Return the (X, Y) coordinate for the center point of the cell that contains the specified text.  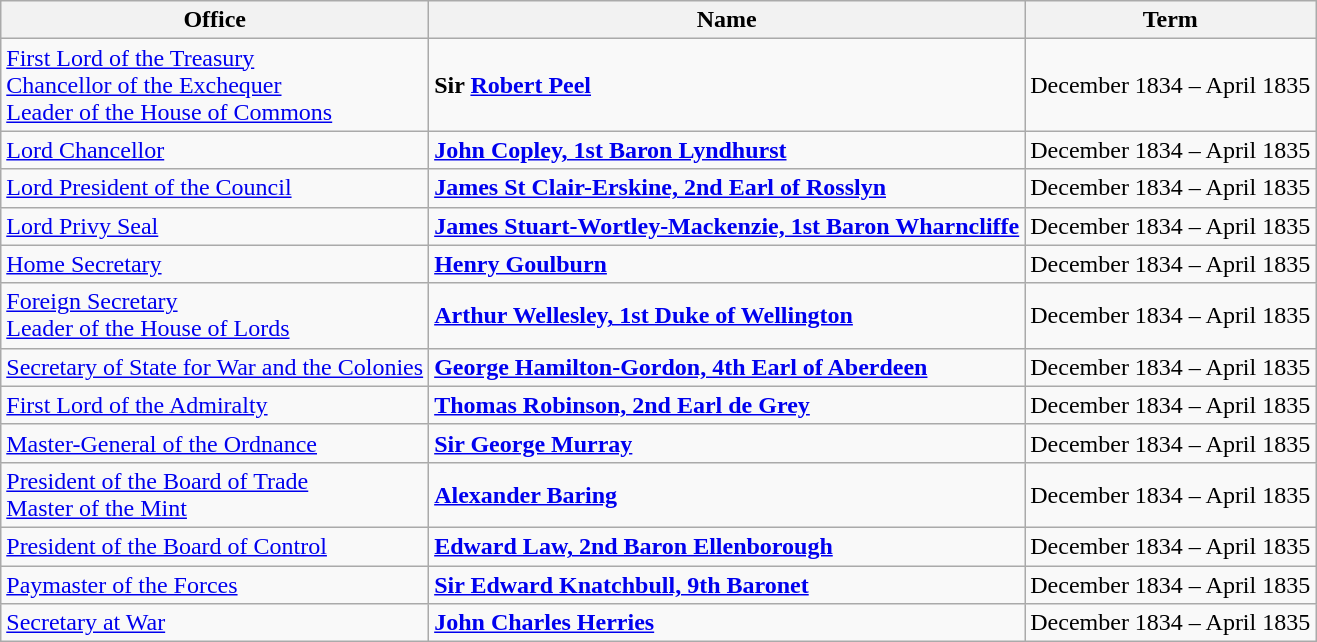
Sir Edward Knatchbull, 9th Baronet (727, 585)
Alexander Baring (727, 494)
Name (727, 20)
Lord Privy Seal (215, 226)
President of the Board of TradeMaster of the Mint (215, 494)
James St Clair-Erskine, 2nd Earl of Rosslyn (727, 188)
John Copley, 1st Baron Lyndhurst (727, 150)
Lord President of the Council (215, 188)
Edward Law, 2nd Baron Ellenborough (727, 546)
James Stuart-Wortley-Mackenzie, 1st Baron Wharncliffe (727, 226)
First Lord of the Admiralty (215, 405)
Sir Robert Peel (727, 85)
John Charles Herries (727, 623)
Secretary at War (215, 623)
Master-General of the Ordnance (215, 443)
Thomas Robinson, 2nd Earl de Grey (727, 405)
George Hamilton-Gordon, 4th Earl of Aberdeen (727, 367)
Foreign SecretaryLeader of the House of Lords (215, 316)
Term (1170, 20)
Arthur Wellesley, 1st Duke of Wellington (727, 316)
Home Secretary (215, 264)
Secretary of State for War and the Colonies (215, 367)
Sir George Murray (727, 443)
First Lord of the TreasuryChancellor of the ExchequerLeader of the House of Commons (215, 85)
President of the Board of Control (215, 546)
Henry Goulburn (727, 264)
Office (215, 20)
Paymaster of the Forces (215, 585)
Lord Chancellor (215, 150)
